Search for the cell housing the specified text and yield its [x, y] center coordinate. 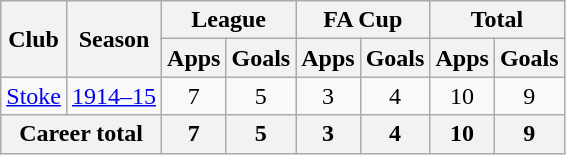
Career total [82, 134]
Club [34, 39]
League [229, 20]
Stoke [34, 96]
Season [114, 39]
Total [497, 20]
FA Cup [363, 20]
1914–15 [114, 96]
